For the text-containing cell, return its midpoint in (X, Y) coordinate format. 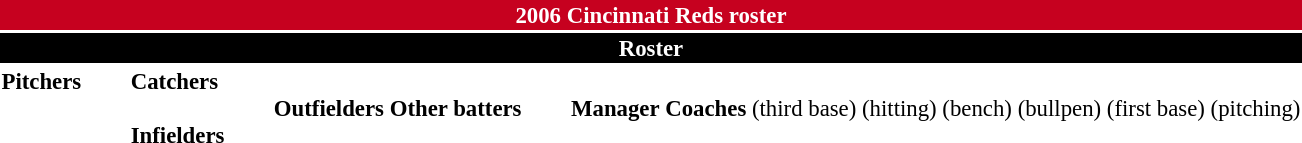
Roster (651, 48)
2006 Cincinnati Reds roster (651, 15)
